Return [x, y] of the center of cell containing provided text 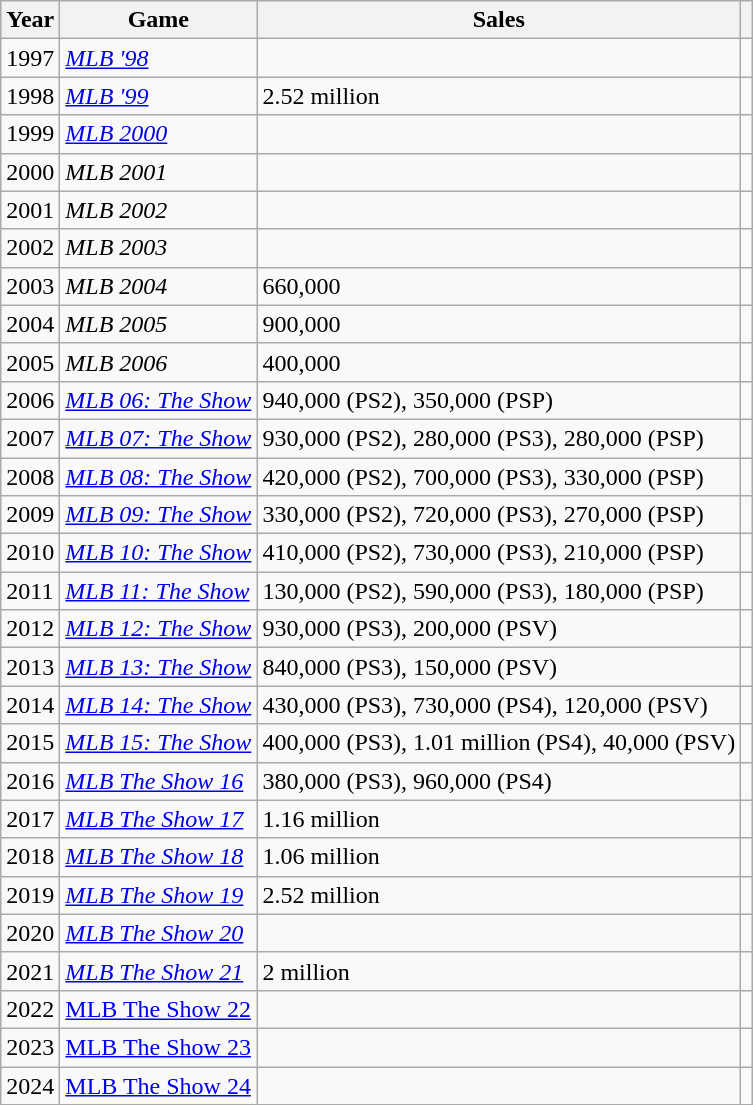
MLB 07: The Show [158, 438]
660,000 [499, 286]
840,000 (PS3), 150,000 (PSV) [499, 667]
Year [30, 20]
2020 [30, 933]
2015 [30, 743]
900,000 [499, 324]
2017 [30, 819]
330,000 (PS2), 720,000 (PS3), 270,000 (PSP) [499, 515]
MLB 08: The Show [158, 477]
MLB 06: The Show [158, 400]
2005 [30, 362]
MLB The Show 16 [158, 781]
MLB 2001 [158, 172]
400,000 (PS3), 1.01 million (PS4), 40,000 (PSV) [499, 743]
2000 [30, 172]
MLB 2003 [158, 248]
400,000 [499, 362]
2018 [30, 857]
MLB 2006 [158, 362]
420,000 (PS2), 700,000 (PS3), 330,000 (PSP) [499, 477]
MLB 09: The Show [158, 515]
MLB The Show 19 [158, 895]
2023 [30, 1047]
1998 [30, 96]
MLB '99 [158, 96]
930,000 (PS2), 280,000 (PS3), 280,000 (PSP) [499, 438]
MLB 2004 [158, 286]
MLB 13: The Show [158, 667]
Sales [499, 20]
2003 [30, 286]
2021 [30, 971]
MLB The Show 18 [158, 857]
2016 [30, 781]
2004 [30, 324]
2012 [30, 629]
2009 [30, 515]
MLB 2005 [158, 324]
MLB 2000 [158, 134]
2006 [30, 400]
430,000 (PS3), 730,000 (PS4), 120,000 (PSV) [499, 705]
2013 [30, 667]
1999 [30, 134]
130,000 (PS2), 590,000 (PS3), 180,000 (PSP) [499, 591]
2008 [30, 477]
2022 [30, 1009]
MLB 2002 [158, 210]
2024 [30, 1085]
2011 [30, 591]
1.06 million [499, 857]
MLB 14: The Show [158, 705]
2 million [499, 971]
MLB The Show 17 [158, 819]
1.16 million [499, 819]
MLB '98 [158, 58]
1997 [30, 58]
MLB The Show 24 [158, 1085]
2019 [30, 895]
MLB The Show 22 [158, 1009]
410,000 (PS2), 730,000 (PS3), 210,000 (PSP) [499, 553]
940,000 (PS2), 350,000 (PSP) [499, 400]
MLB 11: The Show [158, 591]
2002 [30, 248]
2007 [30, 438]
MLB 10: The Show [158, 553]
2001 [30, 210]
MLB 15: The Show [158, 743]
2010 [30, 553]
MLB 12: The Show [158, 629]
930,000 (PS3), 200,000 (PSV) [499, 629]
MLB The Show 20 [158, 933]
380,000 (PS3), 960,000 (PS4) [499, 781]
Game [158, 20]
2014 [30, 705]
MLB The Show 23 [158, 1047]
MLB The Show 21 [158, 971]
